Search for the cell housing the specified text and yield its (X, Y) center coordinate. 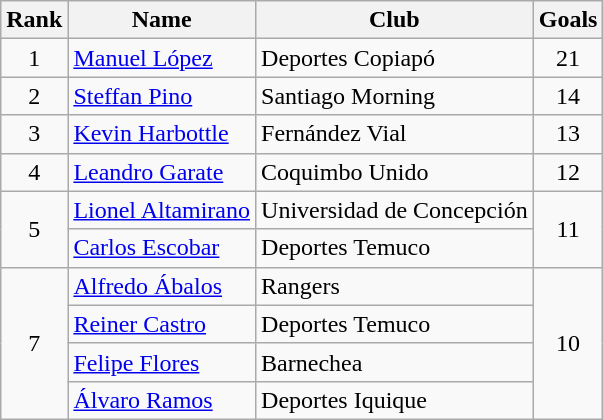
Coquimbo Unido (395, 172)
Fernández Vial (395, 134)
Álvaro Ramos (162, 400)
21 (568, 58)
Reiner Castro (162, 324)
Goals (568, 20)
Kevin Harbottle (162, 134)
Rank (34, 20)
7 (34, 343)
Alfredo Ábalos (162, 286)
Barnechea (395, 362)
14 (568, 96)
Deportes Copiapó (395, 58)
3 (34, 134)
Steffan Pino (162, 96)
Santiago Morning (395, 96)
Deportes Iquique (395, 400)
Universidad de Concepción (395, 210)
10 (568, 343)
11 (568, 229)
Manuel López (162, 58)
2 (34, 96)
Felipe Flores (162, 362)
5 (34, 229)
4 (34, 172)
Carlos Escobar (162, 248)
12 (568, 172)
1 (34, 58)
Name (162, 20)
Lionel Altamirano (162, 210)
Rangers (395, 286)
Leandro Garate (162, 172)
Club (395, 20)
13 (568, 134)
